From the cell containing the given text, extract its center point as [X, Y] coordinate. 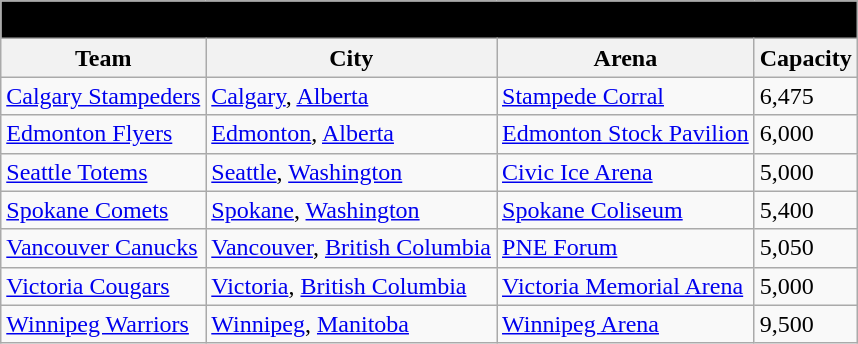
Victoria Memorial Arena [625, 286]
Vancouver Canucks [104, 248]
Edmonton, Alberta [352, 134]
Calgary, Alberta [352, 96]
Stampede Corral [625, 96]
Civic Ice Arena [625, 172]
Capacity [806, 58]
Vancouver, British Columbia [352, 248]
Winnipeg Warriors [104, 324]
5,050 [806, 248]
Edmonton Flyers [104, 134]
Winnipeg Arena [625, 324]
Team [104, 58]
Spokane Comets [104, 210]
Arena [625, 58]
Winnipeg, Manitoba [352, 324]
City [352, 58]
Calgary Stampeders [104, 96]
Edmonton Stock Pavilion [625, 134]
Seattle Totems [104, 172]
Victoria, British Columbia [352, 286]
Seattle, Washington [352, 172]
9,500 [806, 324]
Spokane, Washington [352, 210]
5,400 [806, 210]
6,000 [806, 134]
1959–60 Western Hockey League [430, 20]
Victoria Cougars [104, 286]
PNE Forum [625, 248]
Spokane Coliseum [625, 210]
6,475 [806, 96]
